Return [x, y] of the center of cell containing provided text 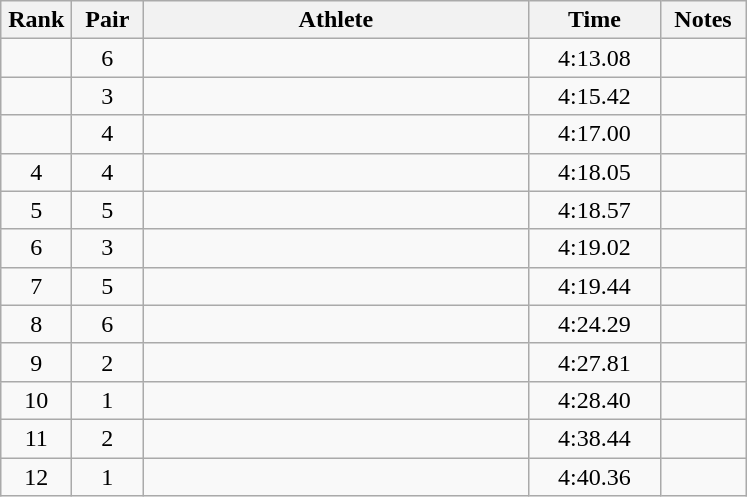
4:27.81 [594, 362]
Rank [36, 20]
10 [36, 400]
Time [594, 20]
Pair [108, 20]
11 [36, 438]
4:15.42 [594, 96]
Athlete [336, 20]
4:18.57 [594, 210]
Notes [703, 20]
9 [36, 362]
4:19.02 [594, 248]
4:24.29 [594, 324]
4:19.44 [594, 286]
4:18.05 [594, 172]
4:28.40 [594, 400]
12 [36, 477]
4:38.44 [594, 438]
4:13.08 [594, 58]
4:17.00 [594, 134]
8 [36, 324]
7 [36, 286]
4:40.36 [594, 477]
